Determine the [x, y] coordinate at the center of the cell enclosing the given text.  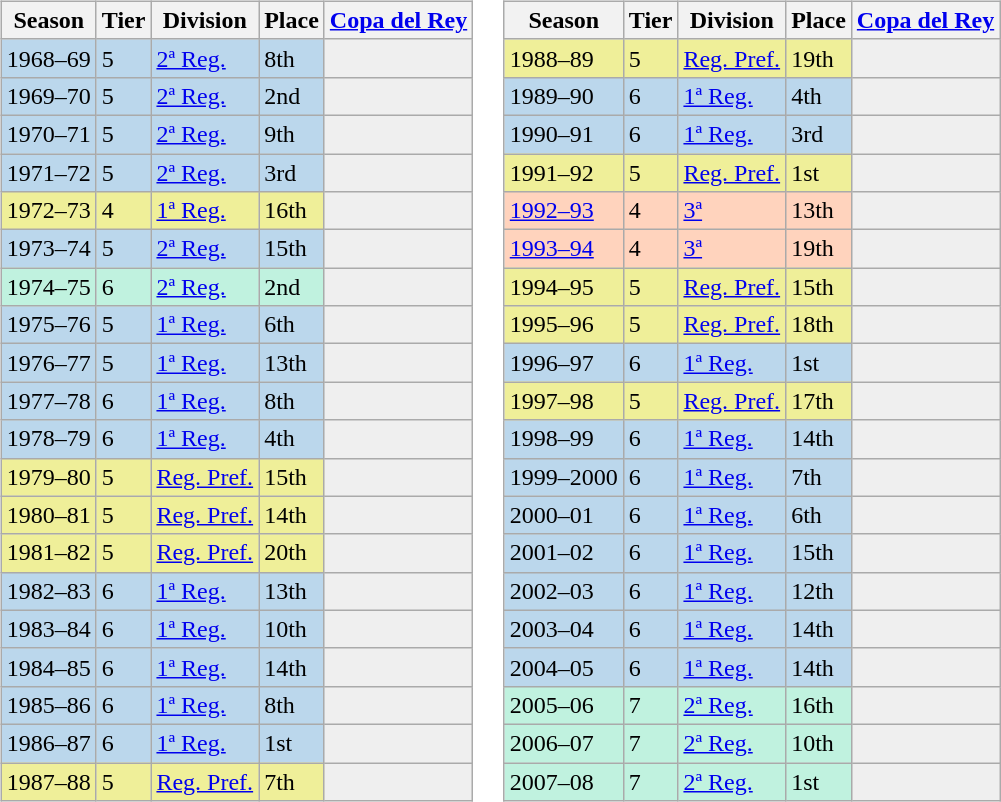
1994–95 [564, 287]
1995–96 [564, 325]
2001–02 [564, 553]
1980–81 [48, 515]
12th [819, 591]
1978–79 [48, 439]
17th [819, 401]
1982–83 [48, 591]
2002–03 [564, 591]
1976–77 [48, 363]
1991–92 [564, 173]
1972–73 [48, 211]
1983–84 [48, 629]
1969–70 [48, 96]
1990–91 [564, 134]
1971–72 [48, 173]
2007–08 [564, 781]
1997–98 [564, 401]
1974–75 [48, 287]
18th [819, 325]
20th [292, 553]
1993–94 [564, 249]
1996–97 [564, 363]
1985–86 [48, 705]
2000–01 [564, 515]
2004–05 [564, 667]
2006–07 [564, 743]
2005–06 [564, 705]
1977–78 [48, 401]
1979–80 [48, 477]
1987–88 [48, 781]
1986–87 [48, 743]
1970–71 [48, 134]
1992–93 [564, 211]
1981–82 [48, 553]
9th [292, 134]
1973–74 [48, 249]
1998–99 [564, 439]
1999–2000 [564, 477]
1989–90 [564, 96]
1975–76 [48, 325]
2003–04 [564, 629]
1988–89 [564, 58]
1984–85 [48, 667]
1968–69 [48, 58]
